Identify which cell holds the provided text, then report its [X, Y] central coordinate. 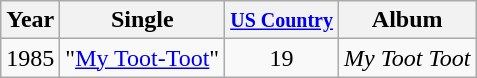
Year [30, 20]
My Toot Toot [408, 58]
1985 [30, 58]
19 [282, 58]
US Country [282, 20]
Album [408, 20]
Single [142, 20]
"My Toot-Toot" [142, 58]
